Detect which cell encompasses the target text, then output its (x, y) center coordinate. 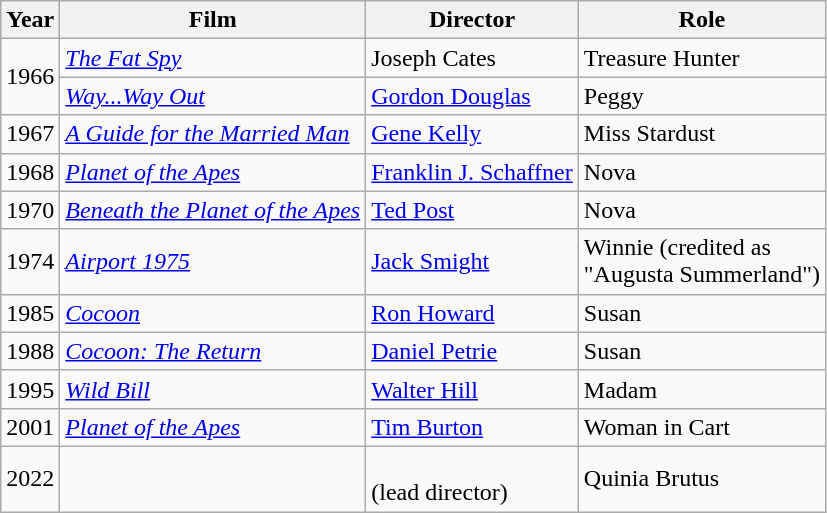
A Guide for the Married Man (213, 134)
Franklin J. Schaffner (472, 172)
1967 (30, 134)
Airport 1975 (213, 262)
The Fat Spy (213, 58)
1968 (30, 172)
Film (213, 20)
2001 (30, 427)
Role (702, 20)
1970 (30, 210)
Director (472, 20)
Daniel Petrie (472, 351)
Year (30, 20)
Cocoon (213, 313)
(lead director) (472, 478)
Ron Howard (472, 313)
Gene Kelly (472, 134)
Walter Hill (472, 389)
1995 (30, 389)
Woman in Cart (702, 427)
2022 (30, 478)
Tim Burton (472, 427)
1985 (30, 313)
Jack Smight (472, 262)
Beneath the Planet of the Apes (213, 210)
1988 (30, 351)
Wild Bill (213, 389)
Madam (702, 389)
Treasure Hunter (702, 58)
Ted Post (472, 210)
Way...Way Out (213, 96)
Miss Stardust (702, 134)
Gordon Douglas (472, 96)
Quinia Brutus (702, 478)
Winnie (credited as "Augusta Summerland") (702, 262)
Peggy (702, 96)
1966 (30, 77)
1974 (30, 262)
Cocoon: The Return (213, 351)
Joseph Cates (472, 58)
